Search for the cell housing the specified text and yield its [x, y] center coordinate. 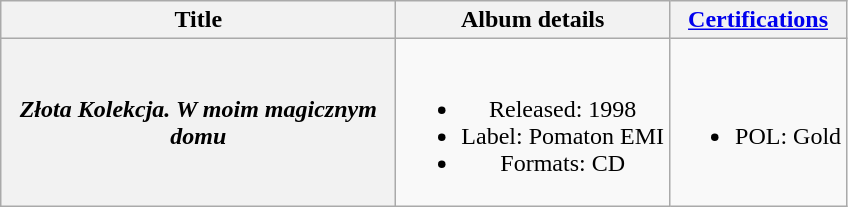
Certifications [758, 20]
Album details [533, 20]
POL: Gold [758, 122]
Title [198, 20]
Released: 1998Label: Pomaton EMIFormats: CD [533, 122]
Złota Kolekcja. W moim magicznym domu [198, 122]
